Return the (X, Y) coordinate for the center point of the cell that contains the specified text.  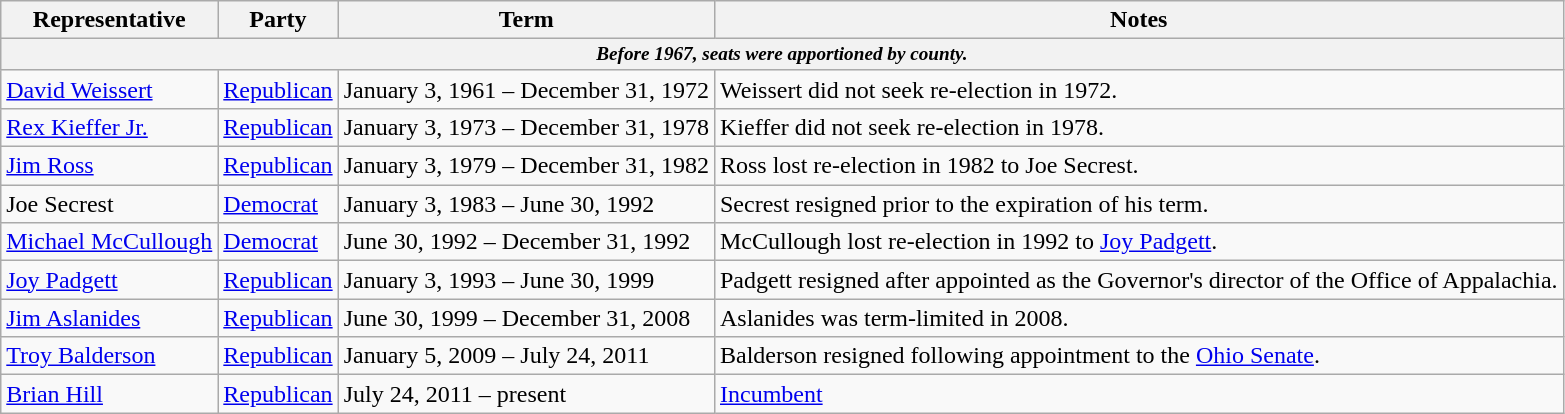
Notes (1138, 20)
January 3, 1993 – June 30, 1999 (526, 280)
Joe Secrest (110, 204)
Rex Kieffer Jr. (110, 128)
Secrest resigned prior to the expiration of his term. (1138, 204)
Balderson resigned following appointment to the Ohio Senate. (1138, 356)
David Weissert (110, 89)
Representative (110, 20)
Jim Ross (110, 166)
January 5, 2009 – July 24, 2011 (526, 356)
Joy Padgett (110, 280)
Before 1967, seats were apportioned by county. (782, 55)
Troy Balderson (110, 356)
Michael McCullough (110, 242)
Kieffer did not seek re-election in 1978. (1138, 128)
Jim Aslanides (110, 318)
January 3, 1973 – December 31, 1978 (526, 128)
January 3, 1983 – June 30, 1992 (526, 204)
Aslanides was term-limited in 2008. (1138, 318)
McCullough lost re-election in 1992 to Joy Padgett. (1138, 242)
January 3, 1961 – December 31, 1972 (526, 89)
Party (278, 20)
July 24, 2011 – present (526, 394)
Ross lost re-election in 1982 to Joe Secrest. (1138, 166)
Incumbent (1138, 394)
January 3, 1979 – December 31, 1982 (526, 166)
June 30, 1992 – December 31, 1992 (526, 242)
Padgett resigned after appointed as the Governor's director of the Office of Appalachia. (1138, 280)
Brian Hill (110, 394)
Weissert did not seek re-election in 1972. (1138, 89)
June 30, 1999 – December 31, 2008 (526, 318)
Term (526, 20)
